Find where the given text appears and provide that cell's center as (X, Y) coordinate. 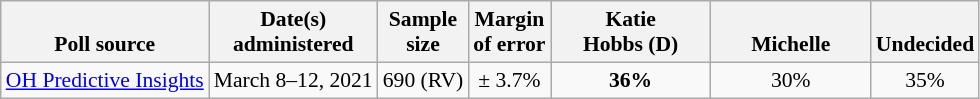
35% (925, 80)
Undecided (925, 32)
KatieHobbs (D) (631, 32)
30% (791, 80)
Michelle (791, 32)
Poll source (105, 32)
March 8–12, 2021 (294, 80)
Marginof error (509, 32)
± 3.7% (509, 80)
OH Predictive Insights (105, 80)
690 (RV) (424, 80)
36% (631, 80)
Samplesize (424, 32)
Date(s)administered (294, 32)
